Search for the cell housing the specified text and yield its [X, Y] center coordinate. 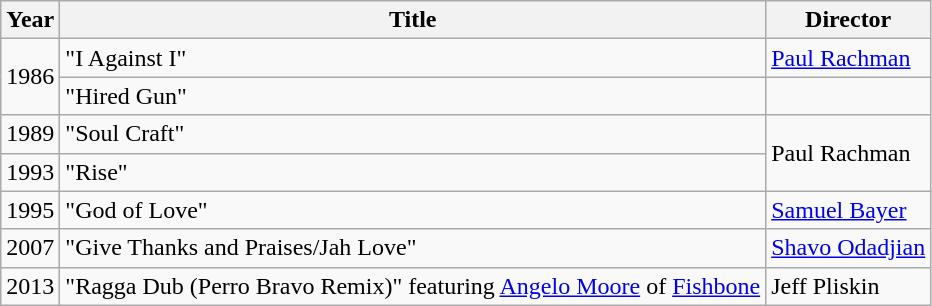
Samuel Bayer [848, 210]
1995 [30, 210]
Shavo Odadjian [848, 248]
2013 [30, 286]
Year [30, 20]
"Hired Gun" [413, 96]
1989 [30, 134]
Title [413, 20]
"Soul Craft" [413, 134]
"I Against I" [413, 58]
1993 [30, 172]
2007 [30, 248]
1986 [30, 77]
Jeff Pliskin [848, 286]
"God of Love" [413, 210]
"Rise" [413, 172]
"Give Thanks and Praises/Jah Love" [413, 248]
Director [848, 20]
"Ragga Dub (Perro Bravo Remix)" featuring Angelo Moore of Fishbone [413, 286]
